Find where the given text appears and provide that cell's center as (X, Y) coordinate. 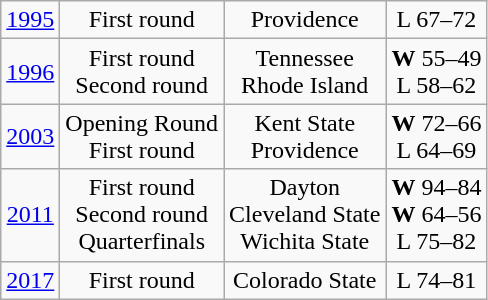
2003 (30, 136)
W 94–84W 64–56L 75–82 (436, 215)
W 55–49L 58–62 (436, 72)
TennesseeRhode Island (305, 72)
1995 (30, 20)
2017 (30, 280)
L 74–81 (436, 280)
2011 (30, 215)
First roundSecond round (142, 72)
L 67–72 (436, 20)
Providence (305, 20)
First roundSecond roundQuarterfinals (142, 215)
DaytonCleveland StateWichita State (305, 215)
Colorado State (305, 280)
Opening RoundFirst round (142, 136)
W 72–66L 64–69 (436, 136)
Kent StateProvidence (305, 136)
1996 (30, 72)
